Determine the [x, y] coordinate at the center of the cell enclosing the given text.  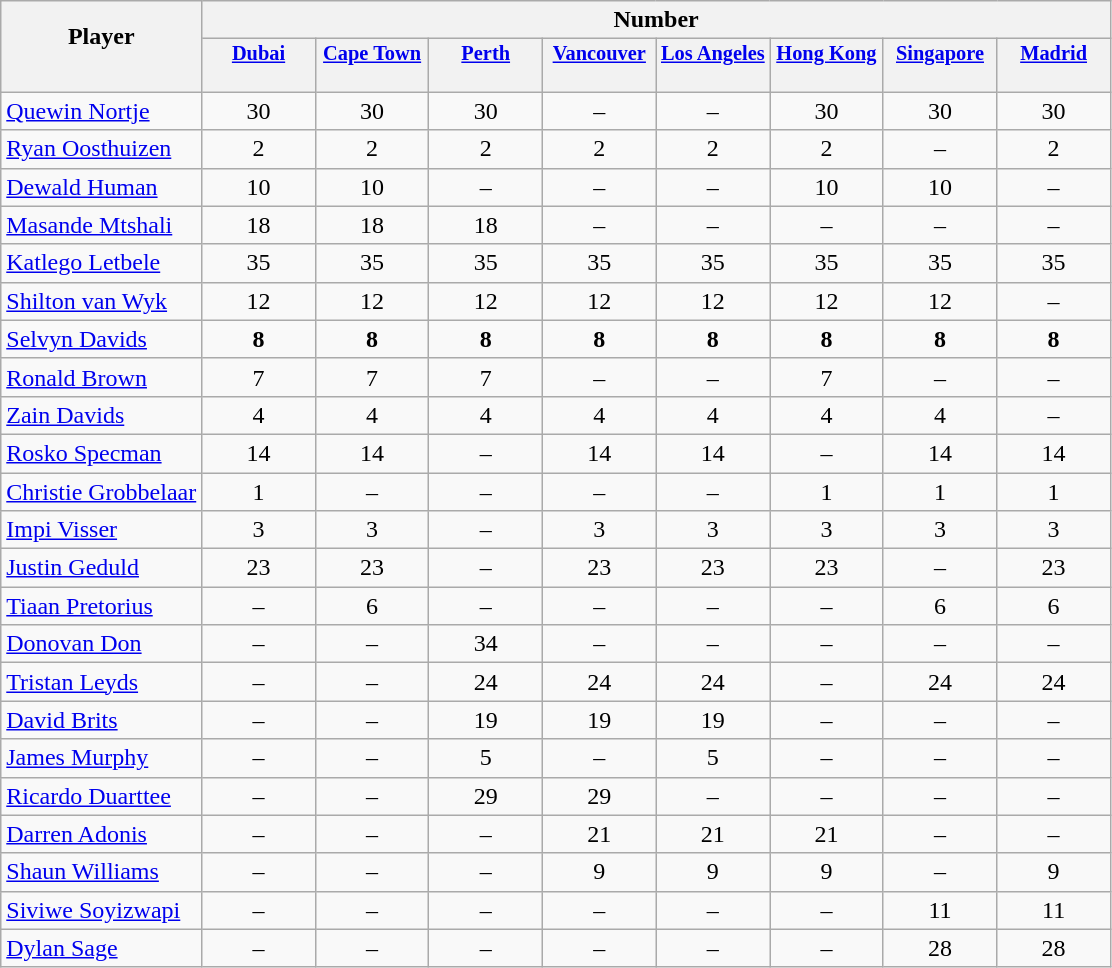
Hong Kong [827, 54]
Cape Town [372, 54]
Siviwe Soyizwapi [102, 910]
Justin Geduld [102, 568]
Rosko Specman [102, 453]
Tiaan Pretorius [102, 606]
Masande Mtshali [102, 225]
Darren Adonis [102, 834]
Dylan Sage [102, 948]
James Murphy [102, 758]
Donovan Don [102, 644]
Ronald Brown [102, 377]
Katlego Letbele [102, 263]
Tristan Leyds [102, 682]
Ryan Oosthuizen [102, 149]
Madrid [1054, 54]
Impi Visser [102, 530]
Dewald Human [102, 187]
Shaun Williams [102, 872]
Christie Grobbelaar [102, 491]
Selvyn Davids [102, 339]
Dubai [259, 54]
Singapore [940, 54]
Vancouver [599, 54]
Number [656, 20]
Player [102, 36]
34 [486, 644]
Perth [486, 54]
Shilton van Wyk [102, 301]
David Brits [102, 720]
Zain Davids [102, 415]
Quewin Nortje [102, 111]
Ricardo Duarttee [102, 796]
Los Angeles [713, 54]
